Output the [X, Y] coordinate of the center of the cell containing the given text.  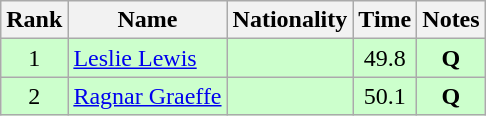
Nationality [290, 20]
Rank [34, 20]
1 [34, 58]
49.8 [385, 58]
Notes [451, 20]
2 [34, 96]
Leslie Lewis [148, 58]
Ragnar Graeffe [148, 96]
Name [148, 20]
50.1 [385, 96]
Time [385, 20]
